Detect which cell encompasses the target text, then output its (X, Y) center coordinate. 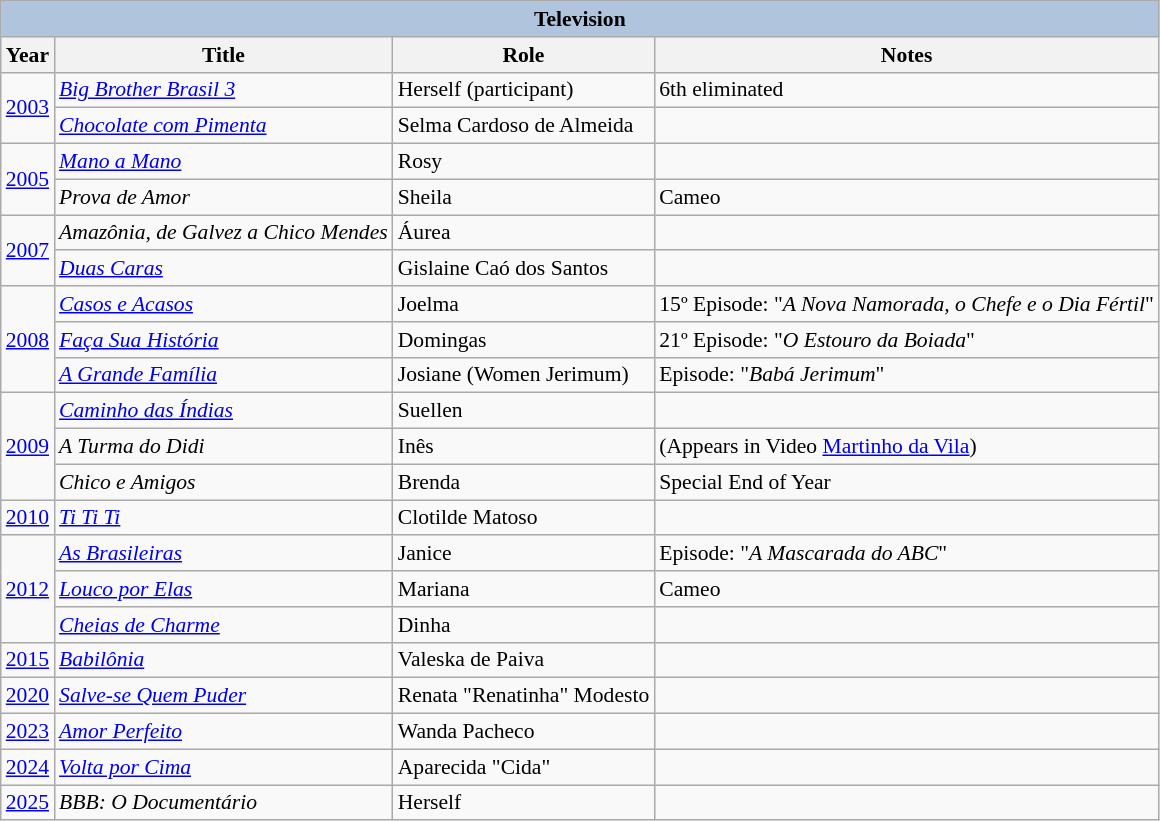
Mano a Mano (224, 162)
Prova de Amor (224, 197)
Notes (906, 55)
Caminho das Índias (224, 411)
2009 (28, 446)
Aparecida "Cida" (524, 767)
Sheila (524, 197)
Faça Sua História (224, 340)
Title (224, 55)
Herself (participant) (524, 90)
A Grande Família (224, 375)
Volta por Cima (224, 767)
2012 (28, 590)
Episode: "A Mascarada do ABC" (906, 554)
Casos e Acasos (224, 304)
Wanda Pacheco (524, 732)
Louco por Elas (224, 589)
2015 (28, 660)
As Brasileiras (224, 554)
Cheias de Charme (224, 625)
Gislaine Caó dos Santos (524, 269)
Domingas (524, 340)
(Appears in Video Martinho da Vila) (906, 447)
A Turma do Didi (224, 447)
Babilônia (224, 660)
Salve-se Quem Puder (224, 696)
Episode: "Babá Jerimum" (906, 375)
2008 (28, 340)
Chocolate com Pimenta (224, 126)
Inês (524, 447)
Áurea (524, 233)
2023 (28, 732)
Joelma (524, 304)
Rosy (524, 162)
2003 (28, 108)
Herself (524, 803)
Dinha (524, 625)
2020 (28, 696)
6th eliminated (906, 90)
Josiane (Women Jerimum) (524, 375)
Special End of Year (906, 482)
2005 (28, 180)
Television (580, 19)
Amazônia, de Galvez a Chico Mendes (224, 233)
BBB: O Documentário (224, 803)
2024 (28, 767)
Year (28, 55)
Mariana (524, 589)
Role (524, 55)
Ti Ti Ti (224, 518)
Valeska de Paiva (524, 660)
Janice (524, 554)
15º Episode: "A Nova Namorada, o Chefe e o Dia Fértil" (906, 304)
Clotilde Matoso (524, 518)
21º Episode: "O Estouro da Boiada" (906, 340)
Chico e Amigos (224, 482)
Suellen (524, 411)
2007 (28, 250)
Renata "Renatinha" Modesto (524, 696)
2010 (28, 518)
Duas Caras (224, 269)
2025 (28, 803)
Selma Cardoso de Almeida (524, 126)
Amor Perfeito (224, 732)
Brenda (524, 482)
Big Brother Brasil 3 (224, 90)
